Scan for the cell matching the given text and deliver its [x, y] coordinate at center. 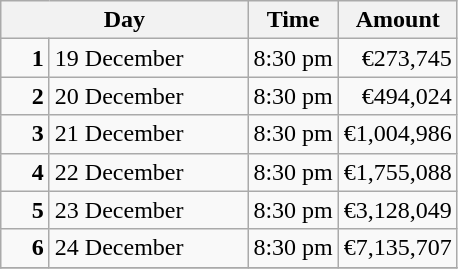
Day [124, 20]
€273,745 [398, 58]
4 [26, 172]
Amount [398, 20]
Time [293, 20]
23 December [148, 210]
22 December [148, 172]
1 [26, 58]
5 [26, 210]
€1,755,088 [398, 172]
21 December [148, 134]
€494,024 [398, 96]
2 [26, 96]
€7,135,707 [398, 248]
3 [26, 134]
€1,004,986 [398, 134]
24 December [148, 248]
6 [26, 248]
20 December [148, 96]
€3,128,049 [398, 210]
19 December [148, 58]
